Extract the (x, y) coordinate from the center of the cell holding the provided text.  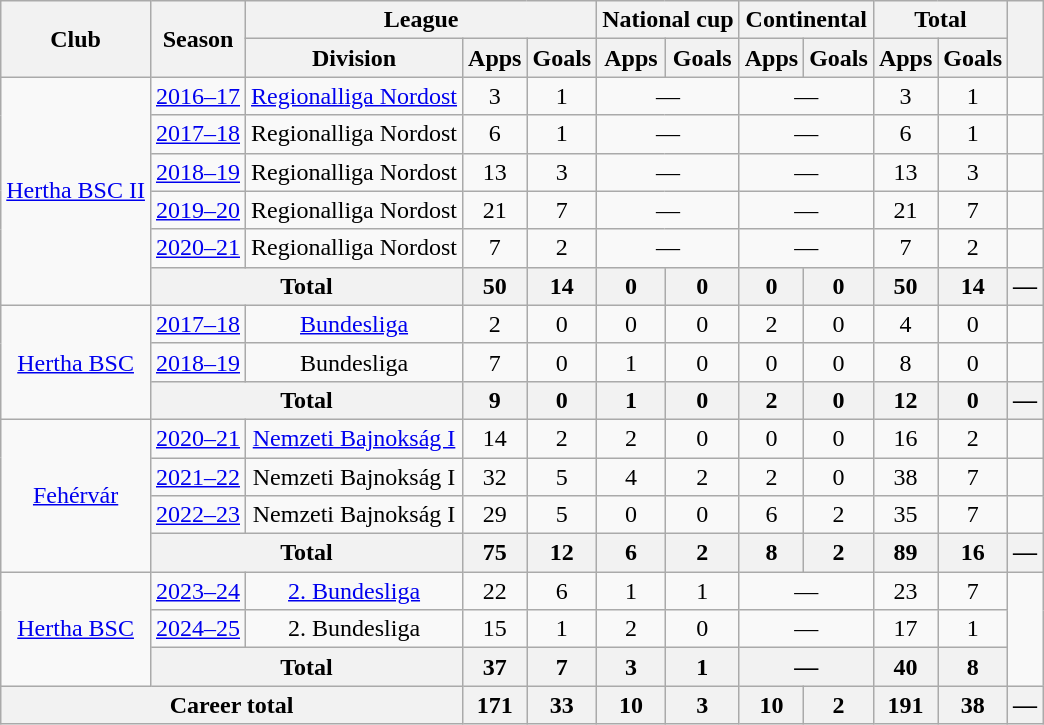
2022–23 (198, 515)
2016–17 (198, 96)
2019–20 (198, 210)
22 (495, 591)
17 (905, 629)
Career total (232, 705)
9 (495, 400)
League (422, 20)
35 (905, 515)
Division (354, 58)
Season (198, 39)
32 (495, 477)
89 (905, 553)
40 (905, 667)
75 (495, 553)
2023–24 (198, 591)
Fehérvár (76, 495)
2024–25 (198, 629)
15 (495, 629)
171 (495, 705)
191 (905, 705)
Continental (806, 20)
National cup (668, 20)
Club (76, 39)
23 (905, 591)
29 (495, 515)
2021–22 (198, 477)
37 (495, 667)
33 (562, 705)
Hertha BSC II (76, 191)
